For the text-containing cell, return its midpoint in (X, Y) coordinate format. 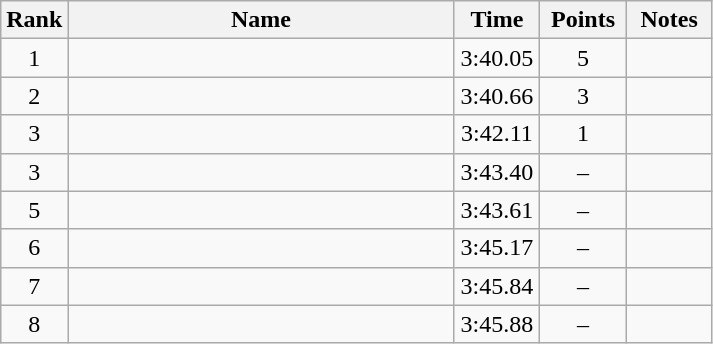
3:45.84 (497, 286)
7 (34, 286)
3:40.05 (497, 58)
2 (34, 96)
3:40.66 (497, 96)
3:43.40 (497, 172)
8 (34, 324)
Rank (34, 20)
3:43.61 (497, 210)
3:45.17 (497, 248)
Name (261, 20)
Time (497, 20)
6 (34, 248)
Notes (669, 20)
3:42.11 (497, 134)
Points (583, 20)
3:45.88 (497, 324)
